Scan for the cell matching the given text and deliver its (X, Y) coordinate at center. 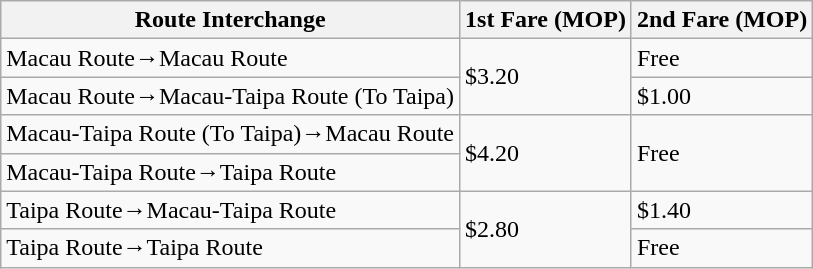
Macau Route→Macau Route (230, 58)
$2.80 (546, 229)
$1.00 (722, 96)
2nd Fare (MOP) (722, 20)
Macau-Taipa Route→Taipa Route (230, 172)
Route Interchange (230, 20)
Macau Route→Macau-Taipa Route (To Taipa) (230, 96)
Taipa Route→Macau-Taipa Route (230, 210)
Macau-Taipa Route (To Taipa)→Macau Route (230, 134)
$1.40 (722, 210)
$4.20 (546, 153)
Taipa Route→Taipa Route (230, 248)
1st Fare (MOP) (546, 20)
$3.20 (546, 77)
